Find where the given text appears and provide that cell's center as [X, Y] coordinate. 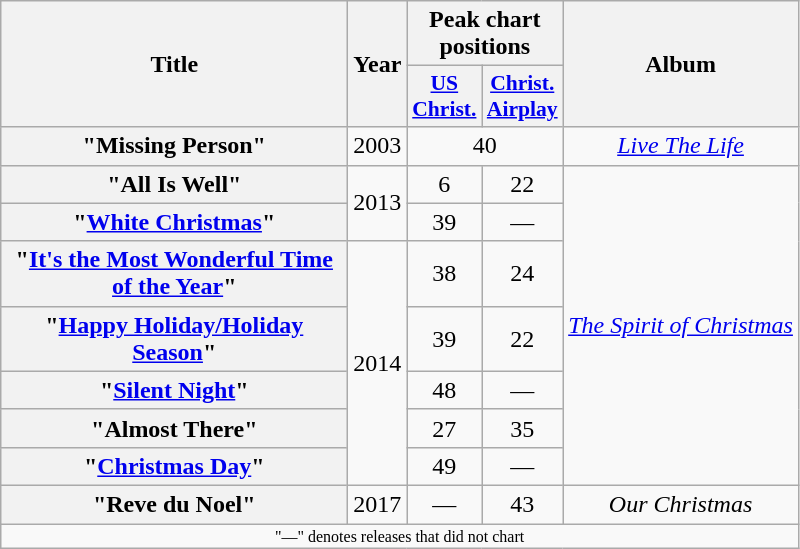
24 [522, 274]
"Almost There" [174, 428]
"—" denotes releases that did not chart [400, 536]
Peak chart positions [485, 34]
"Missing Person" [174, 146]
40 [485, 146]
Live The Life [681, 146]
"Christmas Day" [174, 466]
Title [174, 64]
38 [444, 274]
2014 [378, 363]
US Christ. [444, 96]
"Reve du Noel" [174, 504]
"Happy Holiday/Holiday Season" [174, 338]
35 [522, 428]
The Spirit of Christmas [681, 325]
Christ. Airplay [522, 96]
"It's the Most Wonderful Time of the Year" [174, 274]
48 [444, 390]
43 [522, 504]
49 [444, 466]
2003 [378, 146]
2013 [378, 203]
Album [681, 64]
"All Is Well" [174, 184]
"Silent Night" [174, 390]
"White Christmas" [174, 222]
27 [444, 428]
6 [444, 184]
Our Christmas [681, 504]
Year [378, 64]
2017 [378, 504]
